Locate the cell with the specified text and output its [X, Y] center coordinate. 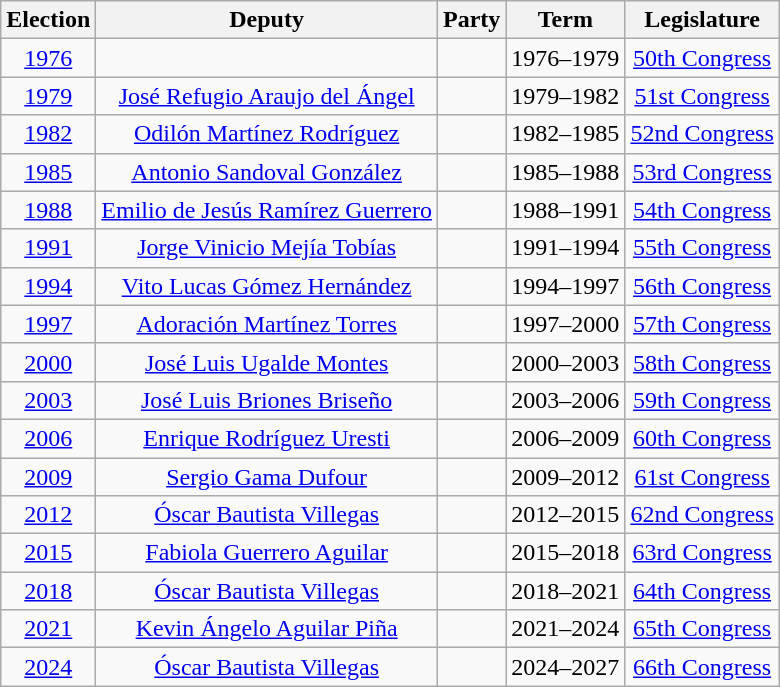
Election [48, 20]
2018–2021 [566, 591]
1997–2000 [566, 324]
José Luis Ugalde Montes [267, 362]
Odilón Martínez Rodríguez [267, 134]
Adoración Martínez Torres [267, 324]
1991–1994 [566, 248]
Legislature [702, 20]
1979–1982 [566, 96]
1976–1979 [566, 58]
52nd Congress [702, 134]
56th Congress [702, 286]
2003–2006 [566, 400]
2015–2018 [566, 553]
José Refugio Araujo del Ángel [267, 96]
59th Congress [702, 400]
1994–1997 [566, 286]
1988 [48, 210]
2009–2012 [566, 477]
Deputy [267, 20]
1979 [48, 96]
Antonio Sandoval González [267, 172]
2018 [48, 591]
Vito Lucas Gómez Hernández [267, 286]
1988–1991 [566, 210]
1982 [48, 134]
2021–2024 [566, 629]
58th Congress [702, 362]
60th Congress [702, 438]
1991 [48, 248]
José Luis Briones Briseño [267, 400]
2006 [48, 438]
65th Congress [702, 629]
1997 [48, 324]
2024 [48, 667]
2003 [48, 400]
1985–1988 [566, 172]
64th Congress [702, 591]
2021 [48, 629]
2012–2015 [566, 515]
Sergio Gama Dufour [267, 477]
54th Congress [702, 210]
2000–2003 [566, 362]
Enrique Rodríguez Uresti [267, 438]
55th Congress [702, 248]
Kevin Ángelo Aguilar Piña [267, 629]
Fabiola Guerrero Aguilar [267, 553]
63rd Congress [702, 553]
51st Congress [702, 96]
61st Congress [702, 477]
1994 [48, 286]
50th Congress [702, 58]
2024–2027 [566, 667]
1985 [48, 172]
Party [471, 20]
2000 [48, 362]
Emilio de Jesús Ramírez Guerrero [267, 210]
Jorge Vinicio Mejía Tobías [267, 248]
66th Congress [702, 667]
2006–2009 [566, 438]
62nd Congress [702, 515]
1982–1985 [566, 134]
2012 [48, 515]
2015 [48, 553]
53rd Congress [702, 172]
57th Congress [702, 324]
1976 [48, 58]
Term [566, 20]
2009 [48, 477]
